Return the (x, y) coordinate for the center point of the cell that contains the specified text.  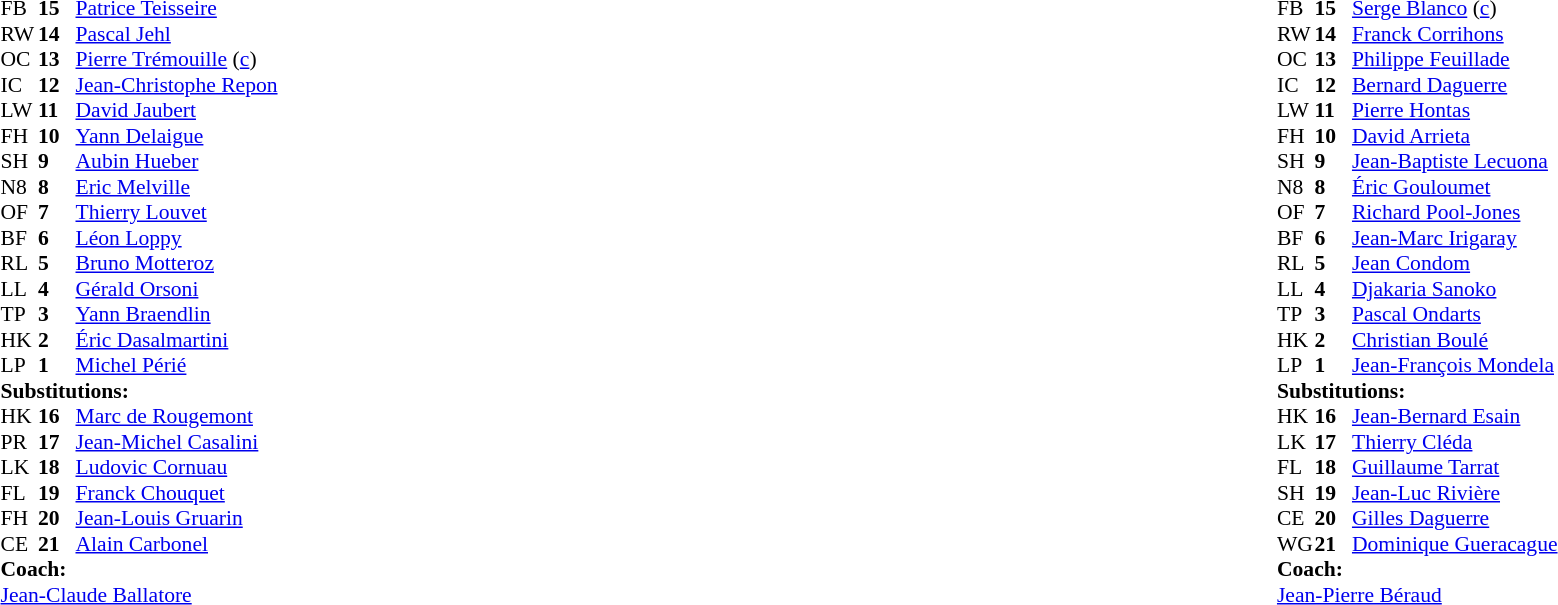
Jean-Michel Casalini (177, 442)
Pascal Jehl (177, 34)
Bruno Motteroz (177, 263)
Franck Corrihons (1455, 34)
Bernard Daguerre (1455, 85)
Léon Loppy (177, 238)
Jean-Luc Rivière (1455, 493)
Djakaria Sanoko (1455, 289)
Franck Chouquet (177, 493)
Dominique Gueracague (1455, 544)
David Arrieta (1455, 136)
Alain Carbonel (177, 544)
Éric Gouloumet (1455, 187)
David Jaubert (177, 111)
Pierre Trémouille (c) (177, 59)
Yann Braendlin (177, 315)
Christian Boulé (1455, 340)
Jean-Louis Gruarin (177, 519)
Aubin Hueber (177, 161)
PR (19, 442)
Yann Delaigue (177, 136)
Pierre Hontas (1455, 111)
Gérald Orsoni (177, 289)
Jean-François Mondela (1455, 365)
Jean-Marc Irigaray (1455, 238)
Jean-Bernard Esain (1455, 417)
Pascal Ondarts (1455, 315)
Philippe Feuillade (1455, 59)
Jean-Baptiste Lecuona (1455, 161)
Gilles Daguerre (1455, 519)
Eric Melville (177, 187)
Éric Dasalmartini (177, 340)
Ludovic Cornuau (177, 467)
Marc de Rougemont (177, 417)
Thierry Louvet (177, 213)
Thierry Cléda (1455, 442)
Guillaume Tarrat (1455, 467)
Richard Pool-Jones (1455, 213)
Jean Condom (1455, 263)
Michel Périé (177, 365)
WG (1296, 544)
Jean-Christophe Repon (177, 85)
